Output the (X, Y) coordinate of the center of the cell containing the given text.  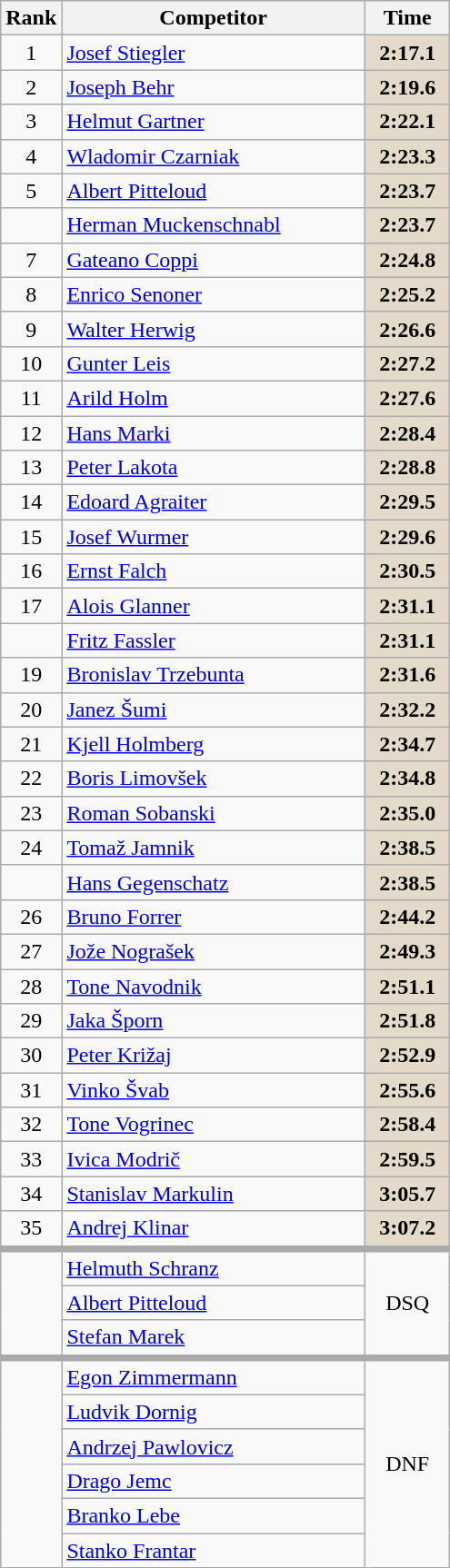
15 (31, 537)
2:22.1 (407, 122)
9 (31, 329)
4 (31, 156)
2:23.3 (407, 156)
Helmut Gartner (214, 122)
26 (31, 917)
Herman Muckenschnabl (214, 225)
11 (31, 398)
31 (31, 1090)
2:24.8 (407, 260)
Time (407, 18)
Rank (31, 18)
2:19.6 (407, 87)
Jože Nograšek (214, 951)
Edoard Agraiter (214, 502)
Ivica Modrič (214, 1159)
Stefan Marek (214, 1339)
2:25.2 (407, 294)
2:17.1 (407, 53)
2:31.6 (407, 675)
Andrzej Pawlovicz (214, 1446)
Arild Holm (214, 398)
Gunter Leis (214, 363)
17 (31, 606)
3 (31, 122)
2:27.2 (407, 363)
1 (31, 53)
2:52.9 (407, 1056)
19 (31, 675)
23 (31, 813)
Wladomir Czarniak (214, 156)
33 (31, 1159)
2:58.4 (407, 1125)
2:29.5 (407, 502)
2:59.5 (407, 1159)
Gateano Coppi (214, 260)
2:35.0 (407, 813)
3:05.7 (407, 1194)
32 (31, 1125)
Tone Vogrinec (214, 1125)
2:26.6 (407, 329)
Kjell Holmberg (214, 744)
3:07.2 (407, 1230)
2:55.6 (407, 1090)
Janez Šumi (214, 710)
Tone Navodnik (214, 986)
Boris Limovšek (214, 779)
2:51.1 (407, 986)
35 (31, 1230)
Fritz Fassler (214, 640)
Branko Lebe (214, 1515)
13 (31, 468)
2:51.8 (407, 1021)
Egon Zimmermann (214, 1375)
Andrej Klinar (214, 1230)
2:32.2 (407, 710)
27 (31, 951)
28 (31, 986)
2:28.8 (407, 468)
21 (31, 744)
2:34.7 (407, 744)
Peter Križaj (214, 1056)
22 (31, 779)
12 (31, 433)
Enrico Senoner (214, 294)
8 (31, 294)
34 (31, 1194)
2:29.6 (407, 537)
Tomaž Jamnik (214, 848)
2:34.8 (407, 779)
30 (31, 1056)
Josef Wurmer (214, 537)
20 (31, 710)
Drago Jemc (214, 1481)
Ludvik Dornig (214, 1412)
Competitor (214, 18)
Joseph Behr (214, 87)
2:28.4 (407, 433)
24 (31, 848)
2:49.3 (407, 951)
Bruno Forrer (214, 917)
Hans Marki (214, 433)
2:44.2 (407, 917)
Stanislav Markulin (214, 1194)
14 (31, 502)
29 (31, 1021)
DNF (407, 1463)
DSQ (407, 1303)
5 (31, 191)
Hans Gegenschatz (214, 882)
Walter Herwig (214, 329)
16 (31, 571)
Bronislav Trzebunta (214, 675)
2:27.6 (407, 398)
Helmuth Schranz (214, 1266)
10 (31, 363)
Peter Lakota (214, 468)
Alois Glanner (214, 606)
Stanko Frantar (214, 1551)
7 (31, 260)
Jaka Šporn (214, 1021)
2 (31, 87)
2:30.5 (407, 571)
Josef Stiegler (214, 53)
Roman Sobanski (214, 813)
Ernst Falch (214, 571)
Vinko Švab (214, 1090)
